From the cell containing the given text, extract its center point as [X, Y] coordinate. 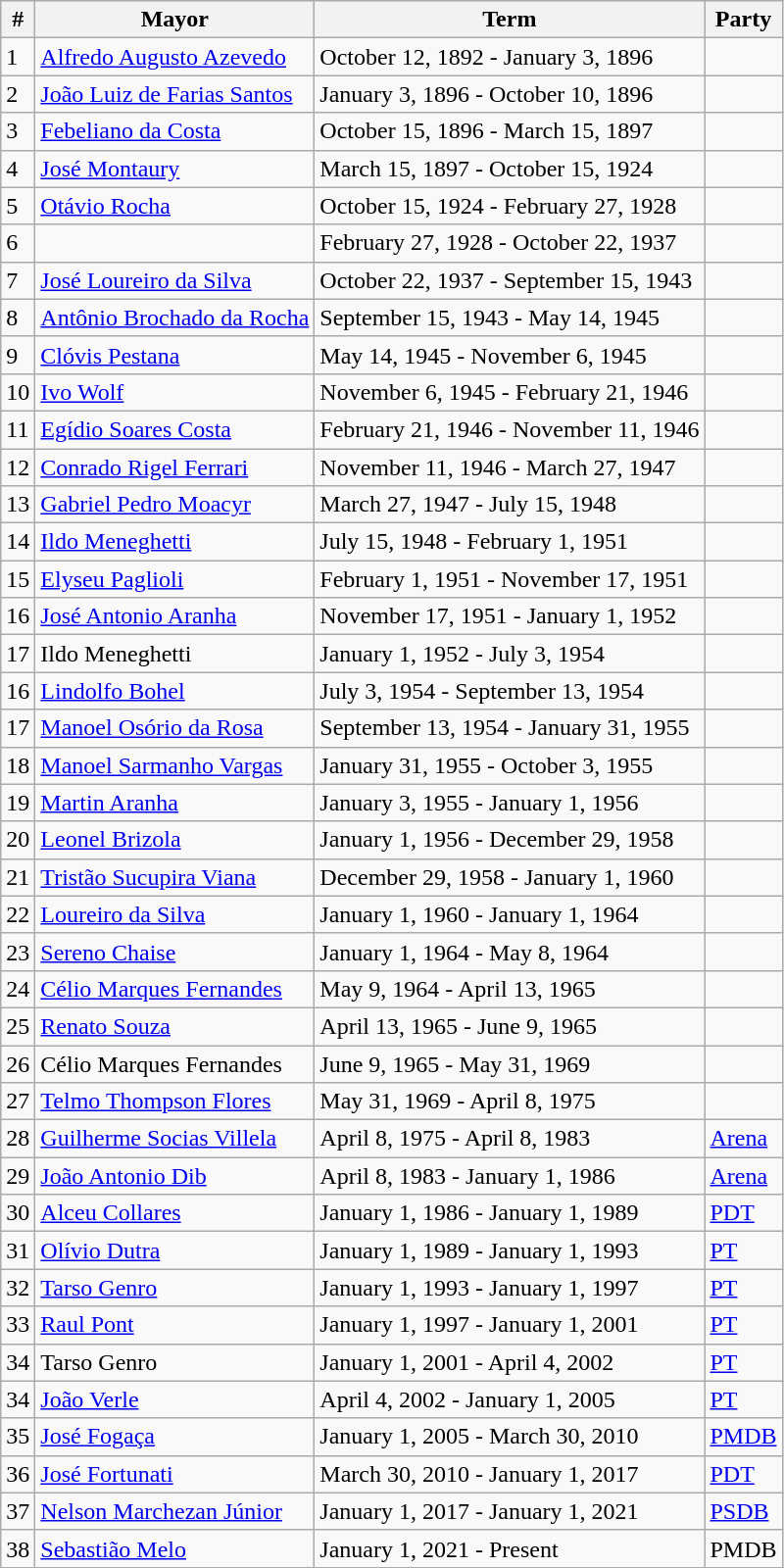
3 [18, 131]
9 [18, 355]
# [18, 20]
February 1, 1951 - November 17, 1951 [510, 579]
2 [18, 94]
February 21, 1946 - November 11, 1946 [510, 429]
Olívio Dutra [174, 1250]
Gabriel Pedro Moacyr [174, 505]
Febeliano da Costa [174, 131]
1 [18, 57]
37 [18, 1511]
10 [18, 392]
Loureiro da Silva [174, 914]
February 27, 1928 - October 22, 1937 [510, 243]
José Antonio Aranha [174, 616]
April 8, 1975 - April 8, 1983 [510, 1139]
25 [18, 1026]
José Fortunati [174, 1474]
October 15, 1924 - February 27, 1928 [510, 206]
October 22, 1937 - September 15, 1943 [510, 280]
November 6, 1945 - February 21, 1946 [510, 392]
31 [18, 1250]
May 9, 1964 - April 13, 1965 [510, 989]
Clóvis Pestana [174, 355]
23 [18, 952]
8 [18, 318]
Renato Souza [174, 1026]
Telmo Thompson Flores [174, 1102]
Sebastião Melo [174, 1548]
Party [743, 20]
January 1, 2017 - January 1, 2021 [510, 1511]
Nelson Marchezan Júnior [174, 1511]
29 [18, 1176]
January 1, 1960 - January 1, 1964 [510, 914]
September 15, 1943 - May 14, 1945 [510, 318]
Conrado Rigel Ferrari [174, 467]
7 [18, 280]
32 [18, 1288]
20 [18, 840]
Antônio Brochado da Rocha [174, 318]
Guilherme Socias Villela [174, 1139]
38 [18, 1548]
January 3, 1955 - January 1, 1956 [510, 803]
11 [18, 429]
January 1, 2005 - March 30, 2010 [510, 1437]
April 13, 1965 - June 9, 1965 [510, 1026]
Manoel Osório da Rosa [174, 728]
March 15, 1897 - October 15, 1924 [510, 169]
January 1, 2001 - April 4, 2002 [510, 1362]
Ivo Wolf [174, 392]
December 29, 1958 - January 1, 1960 [510, 877]
Lindolfo Bohel [174, 691]
January 1, 1986 - January 1, 1989 [510, 1213]
João Luiz de Farias Santos [174, 94]
5 [18, 206]
October 15, 1896 - March 15, 1897 [510, 131]
Mayor [174, 20]
Tristão Sucupira Viana [174, 877]
July 15, 1948 - February 1, 1951 [510, 542]
Alceu Collares [174, 1213]
January 31, 1955 - October 3, 1955 [510, 765]
March 27, 1947 - July 15, 1948 [510, 505]
6 [18, 243]
September 13, 1954 - January 31, 1955 [510, 728]
April 4, 2002 - January 1, 2005 [510, 1399]
October 12, 1892 - January 3, 1896 [510, 57]
José Loureiro da Silva [174, 280]
28 [18, 1139]
January 1, 1993 - January 1, 1997 [510, 1288]
March 30, 2010 - January 1, 2017 [510, 1474]
January 3, 1896 - October 10, 1896 [510, 94]
Egídio Soares Costa [174, 429]
January 1, 2021 - Present [510, 1548]
Manoel Sarmanho Vargas [174, 765]
30 [18, 1213]
PSDB [743, 1511]
July 3, 1954 - September 13, 1954 [510, 691]
24 [18, 989]
Elyseu Paglioli [174, 579]
Martin Aranha [174, 803]
4 [18, 169]
19 [18, 803]
January 1, 1952 - July 3, 1954 [510, 654]
November 17, 1951 - January 1, 1952 [510, 616]
Term [510, 20]
João Antonio Dib [174, 1176]
13 [18, 505]
35 [18, 1437]
Leonel Brizola [174, 840]
26 [18, 1063]
22 [18, 914]
January 1, 1997 - January 1, 2001 [510, 1325]
João Verle [174, 1399]
Otávio Rocha [174, 206]
18 [18, 765]
April 8, 1983 - January 1, 1986 [510, 1176]
January 1, 1989 - January 1, 1993 [510, 1250]
José Fogaça [174, 1437]
36 [18, 1474]
33 [18, 1325]
14 [18, 542]
Alfredo Augusto Azevedo [174, 57]
November 11, 1946 - March 27, 1947 [510, 467]
January 1, 1964 - May 8, 1964 [510, 952]
Sereno Chaise [174, 952]
21 [18, 877]
José Montaury [174, 169]
Raul Pont [174, 1325]
June 9, 1965 - May 31, 1969 [510, 1063]
15 [18, 579]
May 14, 1945 - November 6, 1945 [510, 355]
May 31, 1969 - April 8, 1975 [510, 1102]
12 [18, 467]
27 [18, 1102]
January 1, 1956 - December 29, 1958 [510, 840]
